Return (x, y) of the center of cell containing provided text 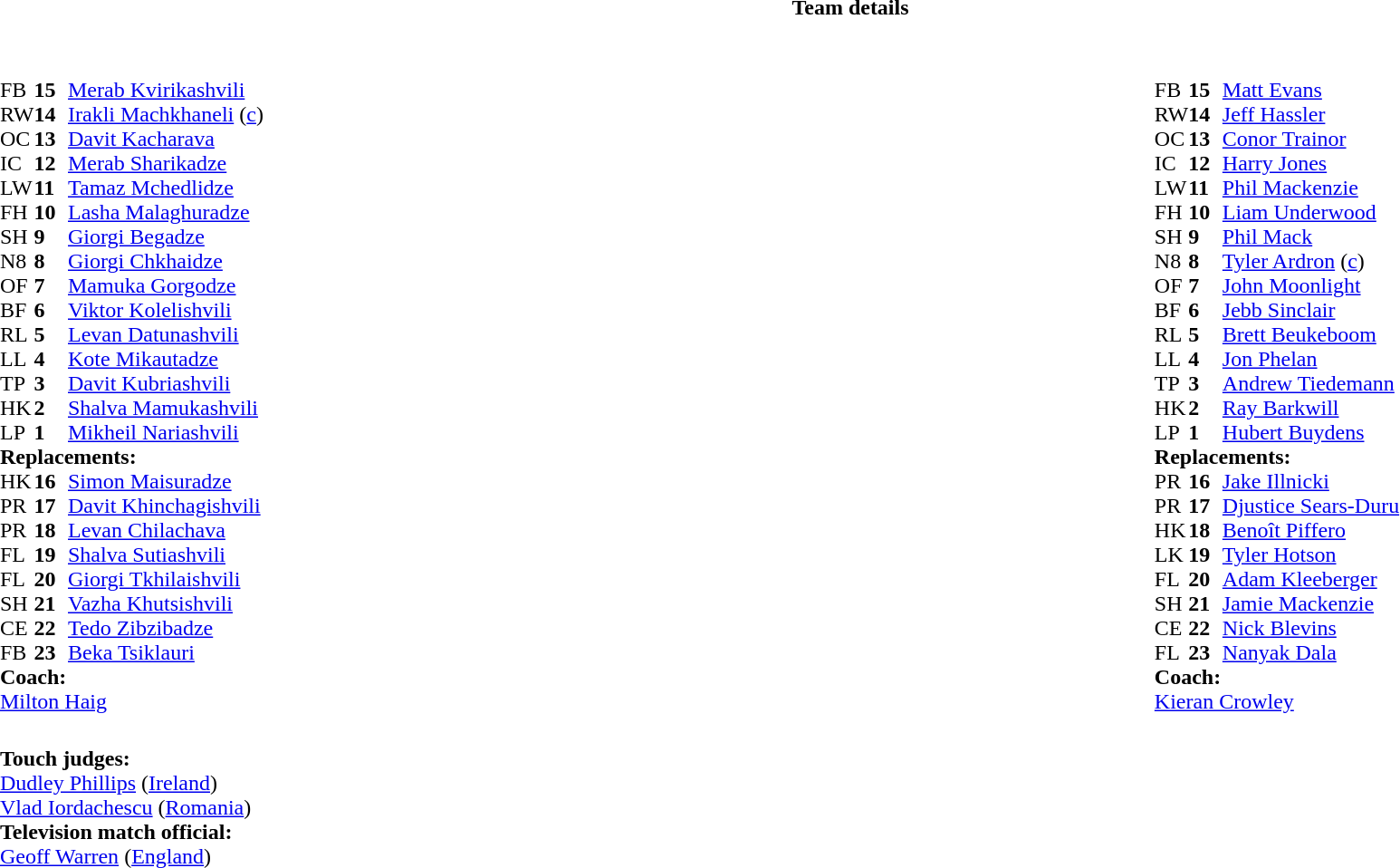
Kote Mikautadze (166, 359)
Viktor Kolelishvili (166, 310)
Djustice Sears-Duru (1311, 506)
Benoît Piffero (1311, 531)
Jon Phelan (1311, 359)
Liam Underwood (1311, 212)
Phil Mackenzie (1311, 188)
Davit Khinchagishvili (166, 506)
Simon Maisuradze (166, 482)
Hubert Buydens (1311, 433)
Tyler Hotson (1311, 555)
Levan Datunashvili (166, 335)
Tyler Ardron (c) (1311, 261)
Vazha Khutsishvili (166, 603)
Jebb Sinclair (1311, 310)
Jeff Hassler (1311, 114)
LK (1172, 555)
Giorgi Tkhilaishvili (166, 580)
Matt Evans (1311, 91)
Milton Haig (132, 701)
Shalva Mamukashvili (166, 408)
Jamie Mackenzie (1311, 603)
Shalva Sutiashvili (166, 555)
Andrew Tiedemann (1311, 384)
Jake Illnicki (1311, 482)
Irakli Machkhaneli (c) (166, 114)
John Moonlight (1311, 286)
Phil Mack (1311, 237)
Tamaz Mchedlidze (166, 188)
Merab Sharikadze (166, 163)
Mikheil Nariashvili (166, 433)
Nick Blevins (1311, 629)
Nanyak Dala (1311, 652)
Ray Barkwill (1311, 408)
Giorgi Chkhaidze (166, 261)
Kieran Crowley (1277, 701)
Harry Jones (1311, 163)
Mamuka Gorgodze (166, 286)
Beka Tsiklauri (166, 652)
Adam Kleeberger (1311, 580)
Merab Kvirikashvili (166, 91)
Levan Chilachava (166, 531)
Brett Beukeboom (1311, 335)
Davit Kubriashvili (166, 384)
Conor Trainor (1311, 140)
Tedo Zibzibadze (166, 629)
Giorgi Begadze (166, 237)
Davit Kacharava (166, 140)
Lasha Malaghuradze (166, 212)
